Pinpoint the cell where the given text exists, returning its [x, y] midpoint coordinate. 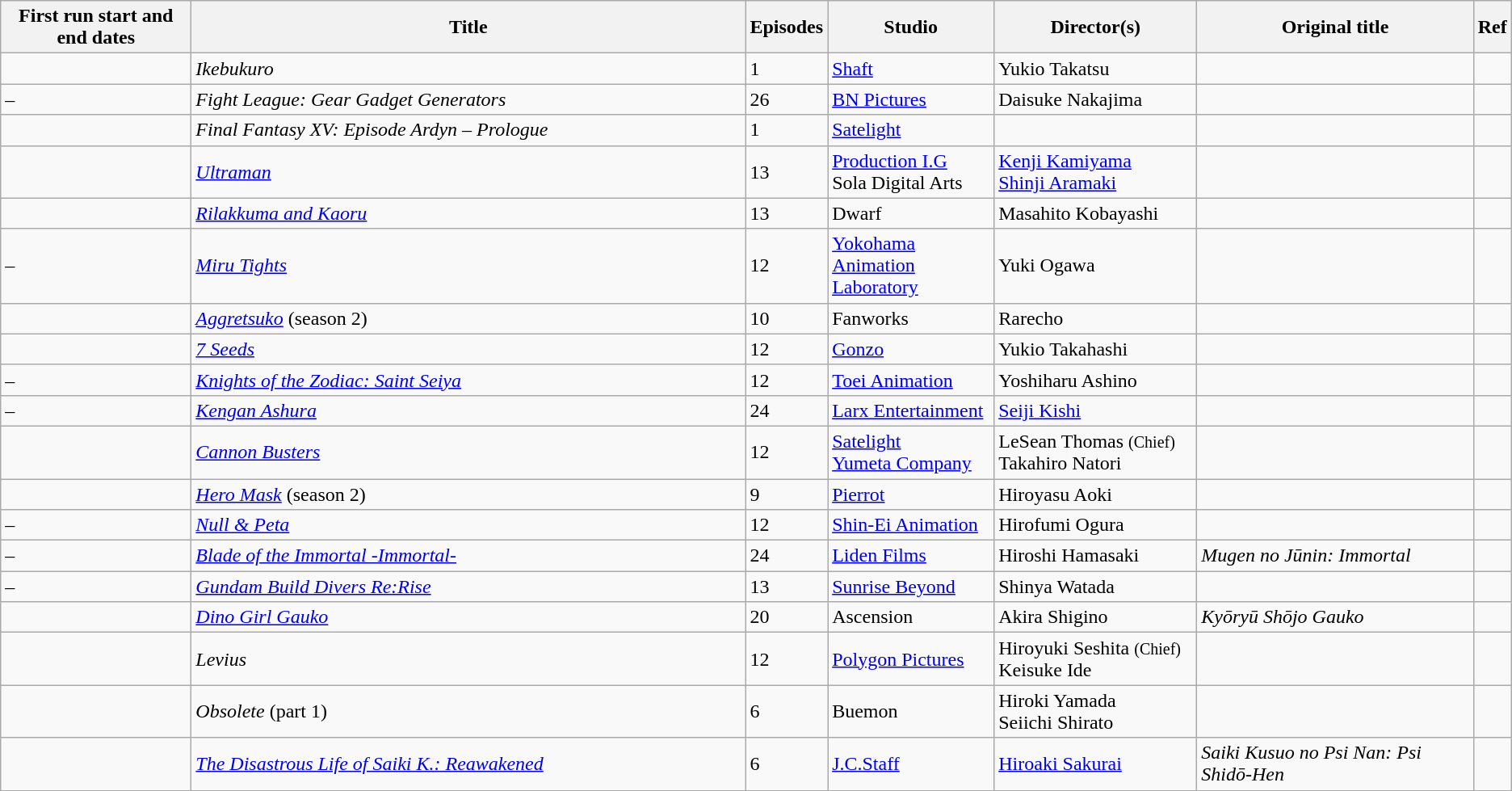
Kengan Ashura [468, 410]
Akira Shigino [1095, 617]
Miru Tights [468, 266]
Null & Peta [468, 525]
Production I.GSola Digital Arts [911, 171]
Daisuke Nakajima [1095, 99]
Hiroki YamadaSeiichi Shirato [1095, 711]
Gonzo [911, 349]
Masahito Kobayashi [1095, 213]
26 [787, 99]
Toei Animation [911, 380]
Seiji Kishi [1095, 410]
First run start and end dates [96, 27]
Fight League: Gear Gadget Generators [468, 99]
Kenji KamiyamaShinji Aramaki [1095, 171]
Studio [911, 27]
Original title [1335, 27]
Yukio Takatsu [1095, 69]
Gundam Build Divers Re:Rise [468, 587]
Buemon [911, 711]
Rarecho [1095, 318]
Title [468, 27]
Knights of the Zodiac: Saint Seiya [468, 380]
Blade of the Immortal -Immortal- [468, 556]
Hiroyasu Aoki [1095, 494]
Ascension [911, 617]
Pierrot [911, 494]
20 [787, 617]
Rilakkuma and Kaoru [468, 213]
Larx Entertainment [911, 410]
Ref [1493, 27]
9 [787, 494]
Final Fantasy XV: Episode Ardyn – Prologue [468, 130]
Hiroyuki Seshita (Chief)Keisuke Ide [1095, 659]
Polygon Pictures [911, 659]
Ultraman [468, 171]
Sunrise Beyond [911, 587]
Yoshiharu Ashino [1095, 380]
Mugen no Jūnin: Immortal [1335, 556]
Yokohama Animation Laboratory [911, 266]
Shin-Ei Animation [911, 525]
Shaft [911, 69]
J.C.Staff [911, 764]
Episodes [787, 27]
The Disastrous Life of Saiki K.: Reawakened [468, 764]
Fanworks [911, 318]
Shinya Watada [1095, 587]
Hiroaki Sakurai [1095, 764]
Hiroshi Hamasaki [1095, 556]
Yuki Ogawa [1095, 266]
Obsolete (part 1) [468, 711]
10 [787, 318]
Ikebukuro [468, 69]
LeSean Thomas (Chief)Takahiro Natori [1095, 452]
Liden Films [911, 556]
Levius [468, 659]
Kyōryū Shōjo Gauko [1335, 617]
Aggretsuko (season 2) [468, 318]
Director(s) [1095, 27]
Dwarf [911, 213]
Dino Girl Gauko [468, 617]
Satelight [911, 130]
Saiki Kusuo no Psi Nan: Psi Shidō-Hen [1335, 764]
Hirofumi Ogura [1095, 525]
Cannon Busters [468, 452]
SatelightYumeta Company [911, 452]
BN Pictures [911, 99]
Yukio Takahashi [1095, 349]
7 Seeds [468, 349]
Hero Mask (season 2) [468, 494]
